Find where the given text appears and provide that cell's center as (x, y) coordinate. 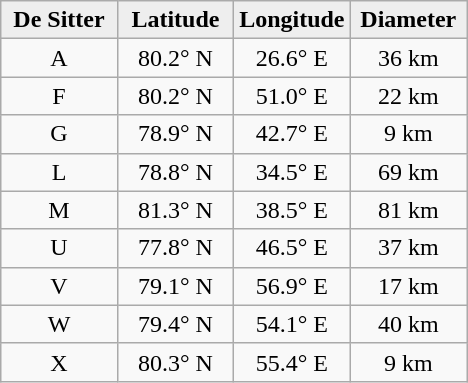
81 km (408, 210)
38.5° E (292, 210)
55.4° E (292, 362)
L (59, 172)
34.5° E (292, 172)
U (59, 248)
G (59, 134)
78.9° N (175, 134)
X (59, 362)
51.0° E (292, 96)
M (59, 210)
79.4° N (175, 324)
69 km (408, 172)
40 km (408, 324)
46.5° E (292, 248)
Latitude (175, 20)
22 km (408, 96)
54.1° E (292, 324)
W (59, 324)
37 km (408, 248)
56.9° E (292, 286)
79.1° N (175, 286)
Diameter (408, 20)
36 km (408, 58)
De Sitter (59, 20)
Longitude (292, 20)
78.8° N (175, 172)
A (59, 58)
F (59, 96)
26.6° E (292, 58)
V (59, 286)
80.3° N (175, 362)
77.8° N (175, 248)
81.3° N (175, 210)
42.7° E (292, 134)
17 km (408, 286)
